Output the (X, Y) coordinate of the center of the cell containing the given text.  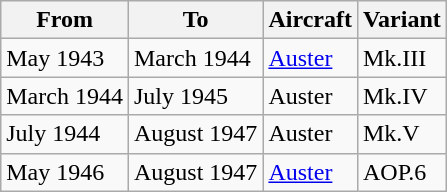
Variant (402, 20)
To (195, 20)
Mk.IV (402, 96)
Mk.V (402, 134)
AOP.6 (402, 172)
From (65, 20)
Aircraft (310, 20)
May 1946 (65, 172)
July 1945 (195, 96)
May 1943 (65, 58)
July 1944 (65, 134)
Mk.III (402, 58)
